Return [X, Y] of the center of cell containing provided text 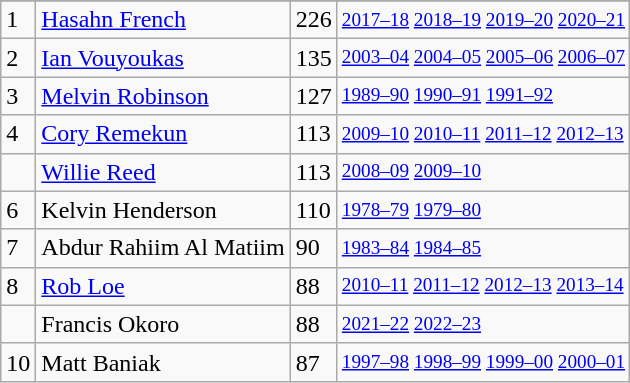
2017–18 2018–19 2019–20 2020–21 [483, 20]
226 [314, 20]
90 [314, 248]
Hasahn French [163, 20]
Melvin Robinson [163, 96]
2021–22 2022–23 [483, 324]
4 [18, 134]
1978–79 1979–80 [483, 210]
8 [18, 286]
127 [314, 96]
Kelvin Henderson [163, 210]
1 [18, 20]
87 [314, 362]
Rob Loe [163, 286]
1983–84 1984–85 [483, 248]
2 [18, 58]
Willie Reed [163, 172]
Ian Vouyoukas [163, 58]
2009–10 2010–11 2011–12 2012–13 [483, 134]
1997–98 1998–99 1999–00 2000–01 [483, 362]
Francis Okoro [163, 324]
2003–04 2004–05 2005–06 2006–07 [483, 58]
3 [18, 96]
110 [314, 210]
1989–90 1990–91 1991–92 [483, 96]
Abdur Rahiim Al Matiim [163, 248]
2008–09 2009–10 [483, 172]
135 [314, 58]
Matt Baniak [163, 362]
7 [18, 248]
2010–11 2011–12 2012–13 2013–14 [483, 286]
Cory Remekun [163, 134]
10 [18, 362]
6 [18, 210]
